Detect which cell encompasses the target text, then output its [x, y] center coordinate. 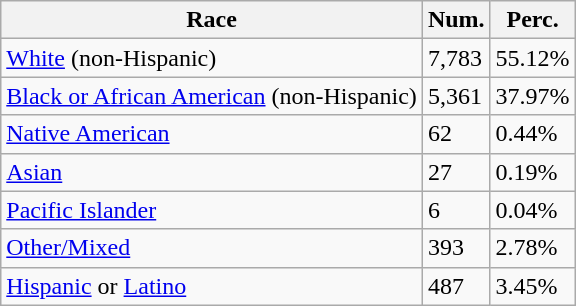
3.45% [532, 286]
Asian [212, 172]
55.12% [532, 58]
62 [456, 134]
6 [456, 210]
0.44% [532, 134]
0.04% [532, 210]
Race [212, 20]
0.19% [532, 172]
393 [456, 248]
27 [456, 172]
White (non-Hispanic) [212, 58]
Num. [456, 20]
37.97% [532, 96]
Other/Mixed [212, 248]
Black or African American (non-Hispanic) [212, 96]
Pacific Islander [212, 210]
5,361 [456, 96]
Native American [212, 134]
Hispanic or Latino [212, 286]
487 [456, 286]
Perc. [532, 20]
7,783 [456, 58]
2.78% [532, 248]
